Return the [X, Y] coordinate for the center point of the cell that contains the specified text.  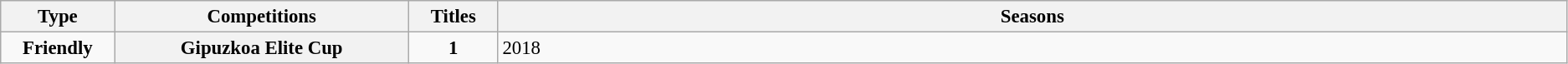
Titles [453, 17]
1 [453, 48]
Competitions [261, 17]
Type [58, 17]
Gipuzkoa Elite Cup [261, 48]
Friendly [58, 48]
2018 [1033, 48]
Seasons [1033, 17]
